Scan for the cell matching the given text and deliver its (x, y) coordinate at center. 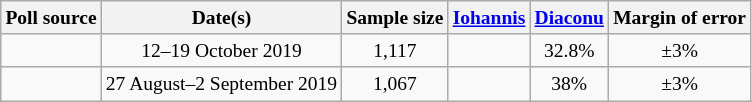
1,067 (395, 84)
12–19 October 2019 (222, 50)
Date(s) (222, 18)
1,117 (395, 50)
Poll source (51, 18)
Margin of error (680, 18)
Sample size (395, 18)
Diaconu (570, 18)
Iohannis (489, 18)
27 August–2 September 2019 (222, 84)
38% (570, 84)
32.8% (570, 50)
